Detect which cell encompasses the target text, then output its [X, Y] center coordinate. 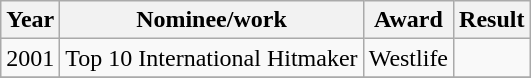
Top 10 International Hitmaker [212, 58]
Result [492, 20]
Year [30, 20]
Westlife [408, 58]
Nominee/work [212, 20]
2001 [30, 58]
Award [408, 20]
